Extract the (x, y) coordinate from the center of the cell holding the provided text.  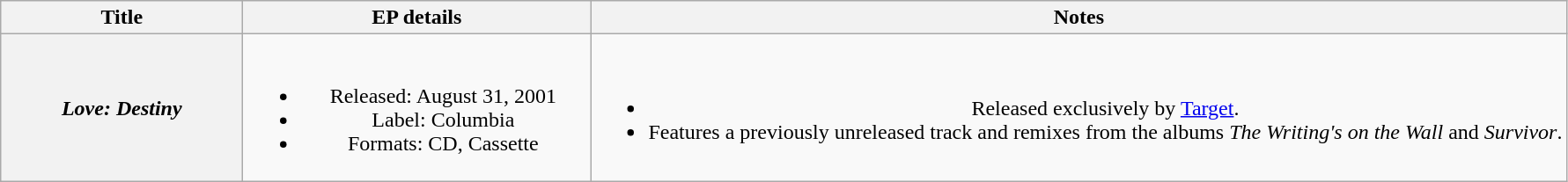
Notes (1079, 18)
Released: August 31, 2001Label: ColumbiaFormats: CD, Cassette (417, 107)
Released exclusively by Target.Features a previously unreleased track and remixes from the albums The Writing's on the Wall and Survivor. (1079, 107)
EP details (417, 18)
Love: Destiny (121, 107)
Title (121, 18)
